Determine the [X, Y] coordinate at the center of the cell enclosing the given text.  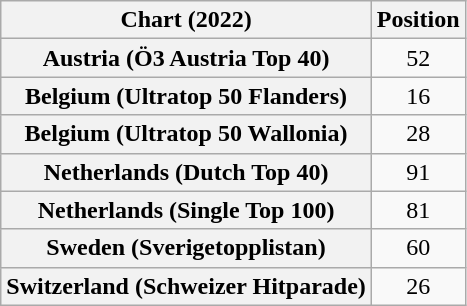
Austria (Ö3 Austria Top 40) [186, 58]
60 [418, 248]
28 [418, 134]
Switzerland (Schweizer Hitparade) [186, 286]
Sweden (Sverigetopplistan) [186, 248]
52 [418, 58]
26 [418, 286]
Netherlands (Dutch Top 40) [186, 172]
Position [418, 20]
Belgium (Ultratop 50 Wallonia) [186, 134]
Chart (2022) [186, 20]
81 [418, 210]
Belgium (Ultratop 50 Flanders) [186, 96]
91 [418, 172]
16 [418, 96]
Netherlands (Single Top 100) [186, 210]
